Capture the cell that displays the provided text and extract its [X, Y] central coordinate. 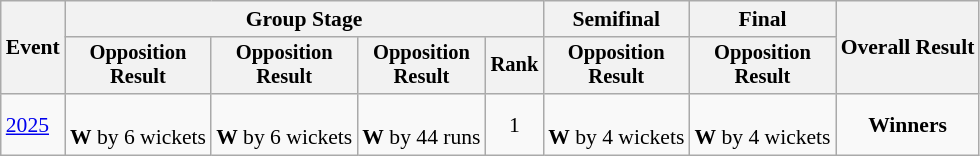
Overall Result [908, 48]
W by 44 runs [421, 124]
Event [33, 48]
Group Stage [304, 19]
Rank [515, 66]
Final [762, 19]
1 [515, 124]
2025 [33, 124]
Semifinal [616, 19]
Winners [908, 124]
